For the text-containing cell, return its midpoint in [x, y] coordinate format. 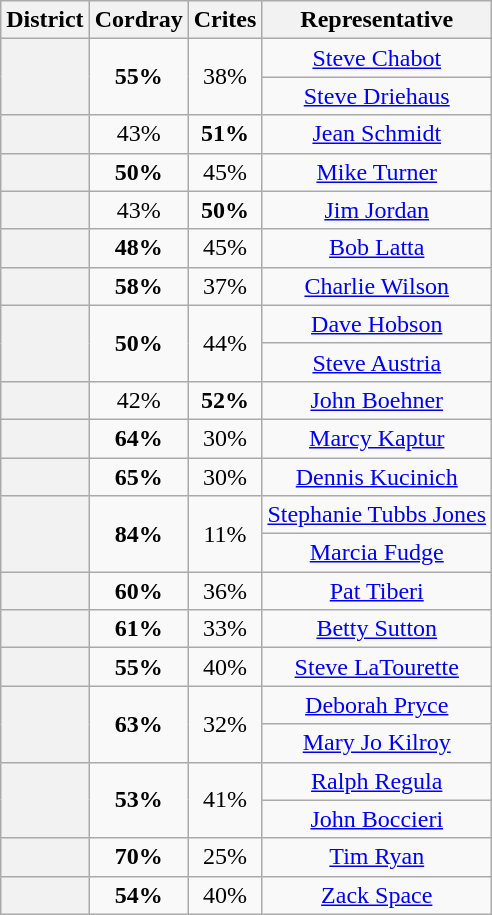
42% [138, 400]
John Boccieri [377, 819]
Pat Tiberi [377, 591]
64% [138, 438]
60% [138, 591]
John Boehner [377, 400]
84% [138, 534]
41% [225, 800]
63% [138, 724]
Crites [225, 20]
58% [138, 286]
32% [225, 724]
44% [225, 343]
48% [138, 248]
Jim Jordan [377, 210]
Steve Chabot [377, 58]
Mary Jo Kilroy [377, 743]
Marcy Kaptur [377, 438]
Cordray [138, 20]
Betty Sutton [377, 629]
37% [225, 286]
Deborah Pryce [377, 705]
36% [225, 591]
Marcia Fudge [377, 553]
Representative [377, 20]
38% [225, 77]
Dave Hobson [377, 324]
Charlie Wilson [377, 286]
52% [225, 400]
Tim Ryan [377, 857]
Steve Austria [377, 362]
Steve Driehaus [377, 96]
Bob Latta [377, 248]
61% [138, 629]
70% [138, 857]
Jean Schmidt [377, 134]
33% [225, 629]
25% [225, 857]
Ralph Regula [377, 781]
Steve LaTourette [377, 667]
Mike Turner [377, 172]
Stephanie Tubbs Jones [377, 515]
Zack Space [377, 895]
51% [225, 134]
Dennis Kucinich [377, 477]
53% [138, 800]
65% [138, 477]
54% [138, 895]
District [45, 20]
11% [225, 534]
